Determine the (X, Y) coordinate at the center of the cell enclosing the given text.  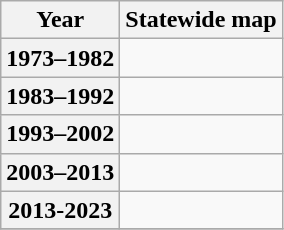
2003–2013 (60, 172)
1983–1992 (60, 96)
2013-2023 (60, 210)
Year (60, 20)
1993–2002 (60, 134)
Statewide map (201, 20)
1973–1982 (60, 58)
